Provide the (x, y) coordinate of the cell's center where the given text is located.  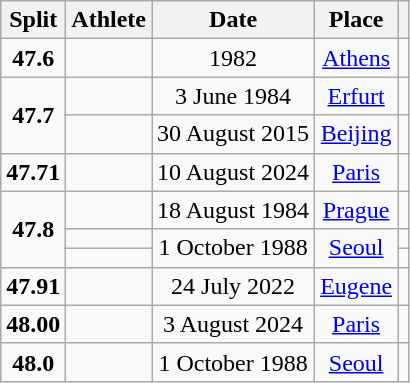
48.0 (34, 362)
18 August 1984 (234, 210)
47.8 (34, 229)
10 August 2024 (234, 172)
Erfurt (356, 96)
Athens (356, 58)
Athlete (109, 20)
3 August 2024 (234, 324)
Split (34, 20)
47.91 (34, 286)
3 June 1984 (234, 96)
Prague (356, 210)
Eugene (356, 286)
48.00 (34, 324)
Place (356, 20)
47.71 (34, 172)
24 July 2022 (234, 286)
47.7 (34, 115)
1982 (234, 58)
47.6 (34, 58)
Date (234, 20)
Beijing (356, 134)
30 August 2015 (234, 134)
